For the text-containing cell, return its midpoint in (x, y) coordinate format. 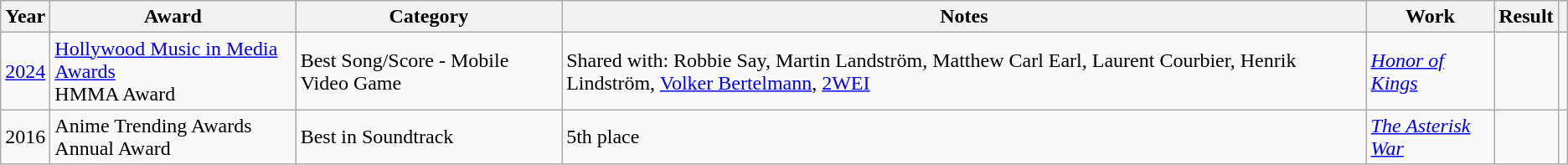
Hollywood Music in Media AwardsHMMA Award (173, 71)
Best in Soundtrack (429, 137)
5th place (964, 137)
Honor of Kings (1431, 71)
Work (1431, 17)
The Asterisk War (1431, 137)
Shared with: Robbie Say, Martin Landström, Matthew Carl Earl, Laurent Courbier, Henrik Lindström, Volker Bertelmann, 2WEI (964, 71)
Notes (964, 17)
Category (429, 17)
2016 (25, 137)
2024 (25, 71)
Anime Trending AwardsAnnual Award (173, 137)
Award (173, 17)
Result (1526, 17)
Year (25, 17)
Best Song/Score - Mobile Video Game (429, 71)
